From the cell containing the given text, extract its center point as [x, y] coordinate. 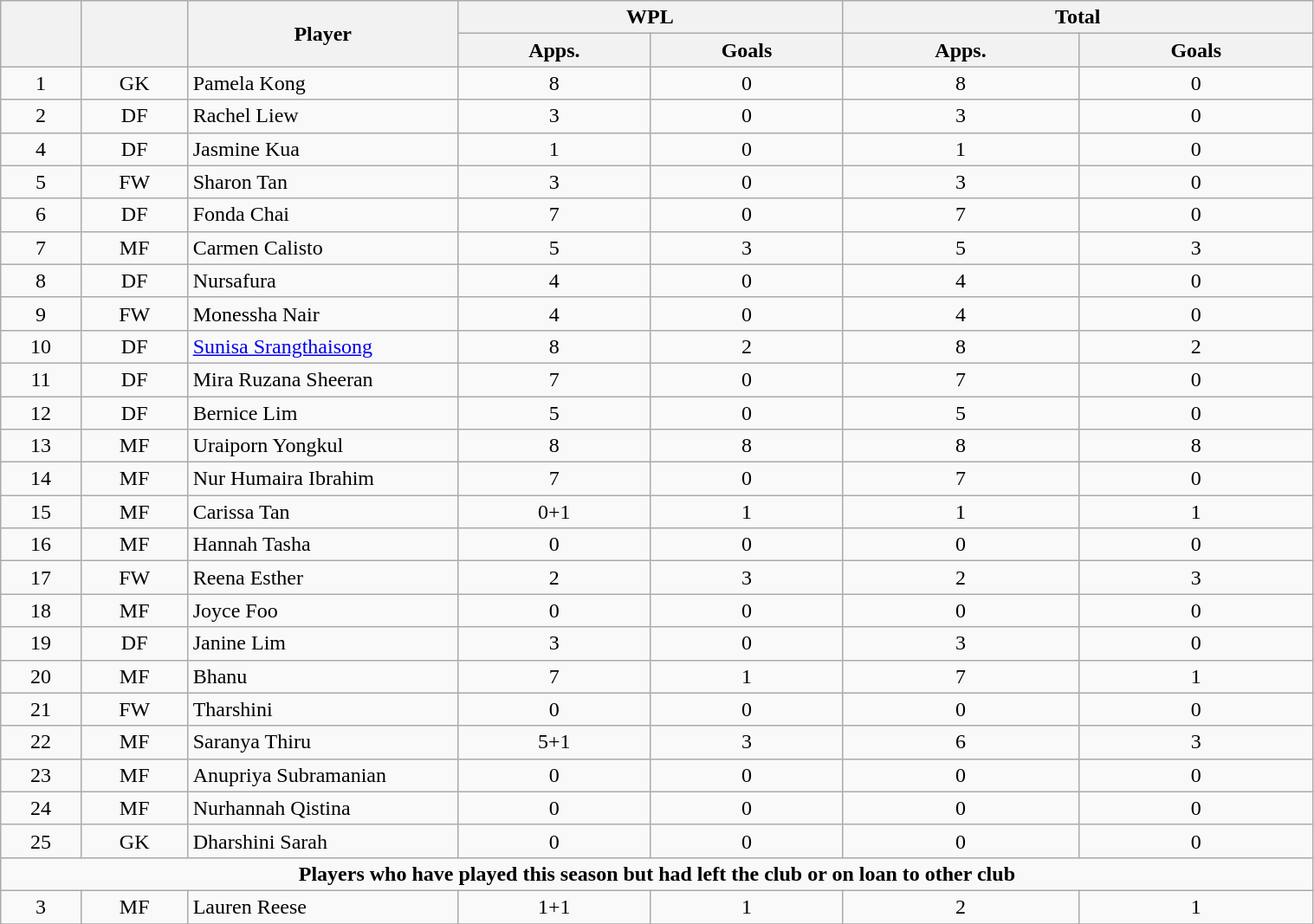
Tharshini [322, 709]
11 [41, 379]
Uraiporn Yongkul [322, 446]
Bernice Lim [322, 413]
Fonda Chai [322, 215]
Nursafura [322, 281]
23 [41, 775]
17 [41, 578]
Pamela Kong [322, 83]
1+1 [554, 907]
0+1 [554, 512]
Reena Esther [322, 578]
Lauren Reese [322, 907]
15 [41, 512]
Nurhannah Qistina [322, 808]
Sunisa Srangthaisong [322, 346]
Sharon Tan [322, 182]
24 [41, 808]
21 [41, 709]
19 [41, 643]
Total [1078, 17]
Anupriya Subramanian [322, 775]
Dharshini Sarah [322, 841]
Monessha Nair [322, 313]
Rachel Liew [322, 116]
Saranya Thiru [322, 742]
25 [41, 841]
5+1 [554, 742]
14 [41, 479]
Janine Lim [322, 643]
9 [41, 313]
Hannah Tasha [322, 545]
10 [41, 346]
16 [41, 545]
WPL [650, 17]
22 [41, 742]
Carmen Calisto [322, 248]
Joyce Foo [322, 611]
18 [41, 611]
Player [322, 34]
20 [41, 676]
Mira Ruzana Sheeran [322, 379]
Bhanu [322, 676]
12 [41, 413]
Jasmine Kua [322, 149]
13 [41, 446]
Carissa Tan [322, 512]
Players who have played this season but had left the club or on loan to other club [657, 874]
Nur Humaira Ibrahim [322, 479]
